Capture the cell that displays the provided text and extract its [X, Y] central coordinate. 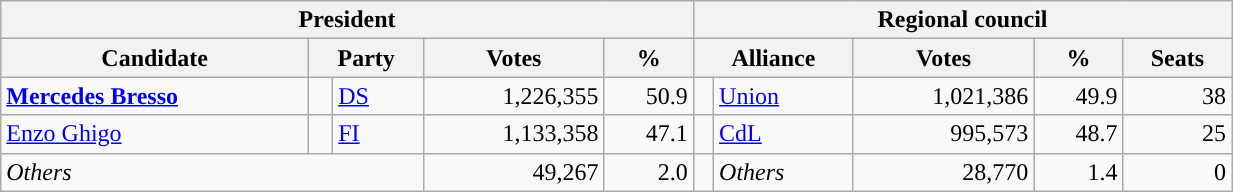
Party [366, 58]
1,226,355 [514, 96]
47.1 [648, 134]
Alliance [773, 58]
Seats [1178, 58]
FI [378, 134]
1.4 [1078, 172]
CdL [784, 134]
25 [1178, 134]
2.0 [648, 172]
38 [1178, 96]
Union [784, 96]
Regional council [962, 20]
0 [1178, 172]
President [348, 20]
995,573 [943, 134]
Mercedes Bresso [155, 96]
Candidate [155, 58]
50.9 [648, 96]
28,770 [943, 172]
48.7 [1078, 134]
1,021,386 [943, 96]
49,267 [514, 172]
49.9 [1078, 96]
1,133,358 [514, 134]
DS [378, 96]
Enzo Ghigo [155, 134]
